Extract the (X, Y) coordinate from the center of the cell holding the provided text.  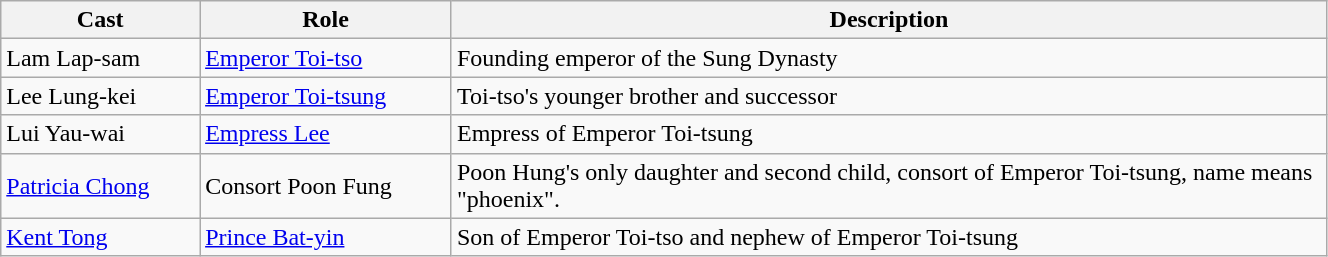
Emperor Toi-tso (326, 58)
Son of Emperor Toi-tso and nephew of Emperor Toi-tsung (888, 237)
Empress of Emperor Toi-tsung (888, 134)
Kent Tong (100, 237)
Founding emperor of the Sung Dynasty (888, 58)
Emperor Toi-tsung (326, 96)
Patricia Chong (100, 186)
Empress Lee (326, 134)
Role (326, 20)
Consort Poon Fung (326, 186)
Cast (100, 20)
Description (888, 20)
Toi-tso's younger brother and successor (888, 96)
Lee Lung-kei (100, 96)
Poon Hung's only daughter and second child, consort of Emperor Toi-tsung, name means "phoenix". (888, 186)
Lam Lap-sam (100, 58)
Lui Yau-wai (100, 134)
Prince Bat-yin (326, 237)
